Determine the [X, Y] coordinate at the center of the cell enclosing the given text.  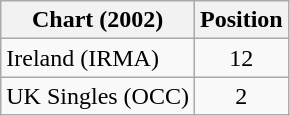
Chart (2002) [98, 20]
12 [241, 58]
UK Singles (OCC) [98, 96]
Position [241, 20]
Ireland (IRMA) [98, 58]
2 [241, 96]
